Capture the cell that displays the provided text and extract its (x, y) central coordinate. 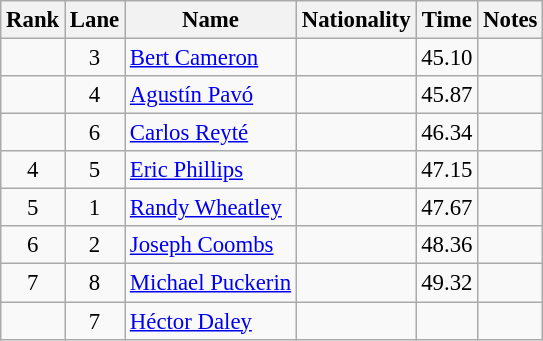
Time (447, 20)
Name (211, 20)
2 (95, 245)
Héctor Daley (211, 321)
Agustín Pavó (211, 95)
Bert Cameron (211, 58)
Nationality (356, 20)
49.32 (447, 283)
Rank (33, 20)
Michael Puckerin (211, 283)
1 (95, 208)
3 (95, 58)
8 (95, 283)
46.34 (447, 133)
48.36 (447, 245)
45.87 (447, 95)
Eric Phillips (211, 170)
Carlos Reyté (211, 133)
Joseph Coombs (211, 245)
Randy Wheatley (211, 208)
Lane (95, 20)
47.15 (447, 170)
47.67 (447, 208)
Notes (510, 20)
45.10 (447, 58)
